Provide the [x, y] coordinate of the cell's center where the given text is located.  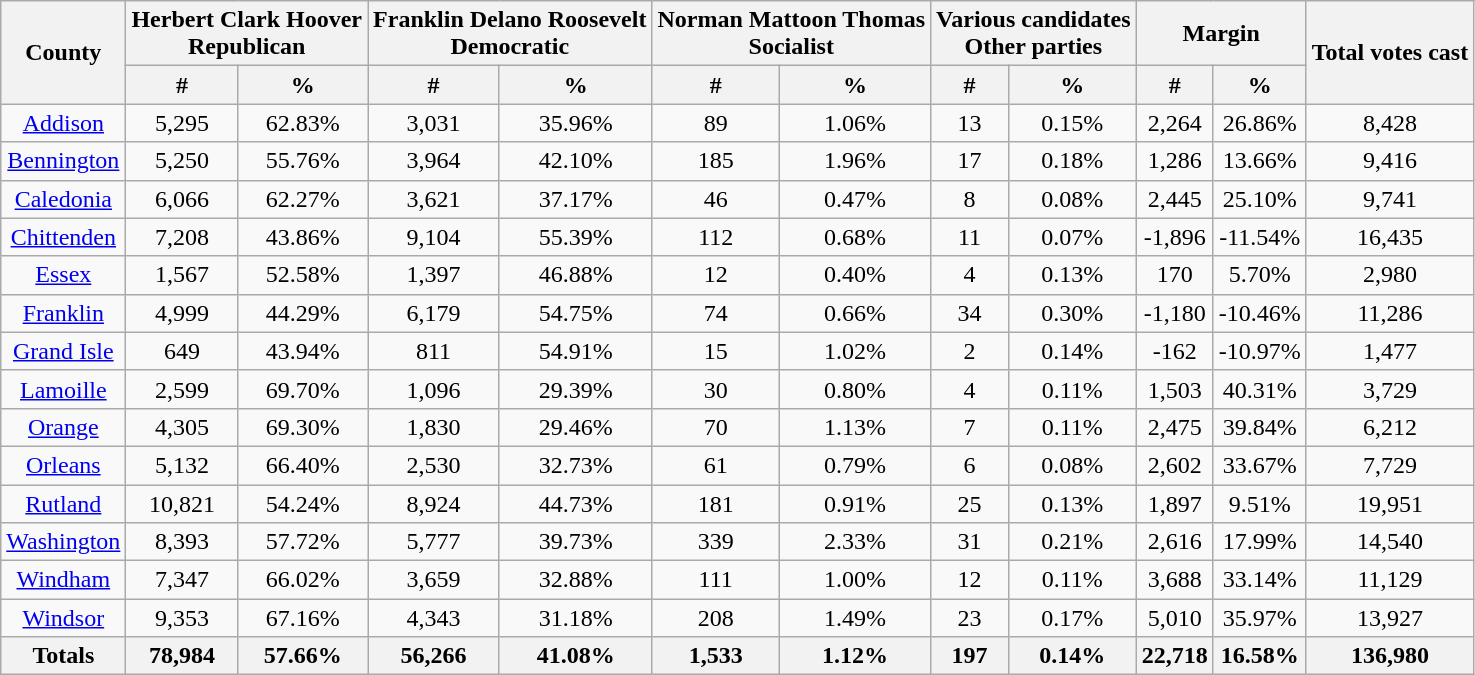
78,984 [182, 656]
67.16% [303, 618]
31 [970, 542]
Washington [64, 542]
1,286 [1174, 161]
2,599 [182, 389]
89 [716, 123]
2,475 [1174, 427]
54.91% [575, 351]
Orleans [64, 465]
7,347 [182, 580]
1.00% [854, 580]
Addison [64, 123]
1,830 [434, 427]
Orange [64, 427]
1,567 [182, 275]
25.10% [1260, 199]
-10.97% [1260, 351]
0.30% [1072, 313]
3,659 [434, 580]
5,250 [182, 161]
2 [970, 351]
74 [716, 313]
32.88% [575, 580]
6,212 [1390, 427]
-1,180 [1174, 313]
-11.54% [1260, 237]
42.10% [575, 161]
5,010 [1174, 618]
1,477 [1390, 351]
2,616 [1174, 542]
9.51% [1260, 503]
Franklin Delano RooseveltDemocratic [510, 34]
197 [970, 656]
2,264 [1174, 123]
Windsor [64, 618]
29.46% [575, 427]
11 [970, 237]
13.66% [1260, 161]
33.14% [1260, 580]
32.73% [575, 465]
14,540 [1390, 542]
8,393 [182, 542]
Franklin [64, 313]
Caledonia [64, 199]
Essex [64, 275]
70 [716, 427]
1,503 [1174, 389]
3,964 [434, 161]
44.73% [575, 503]
57.66% [303, 656]
4,343 [434, 618]
Total votes cast [1390, 52]
2,530 [434, 465]
35.97% [1260, 618]
35.96% [575, 123]
22,718 [1174, 656]
136,980 [1390, 656]
0.66% [854, 313]
3,621 [434, 199]
6,066 [182, 199]
55.39% [575, 237]
1.96% [854, 161]
-1,896 [1174, 237]
9,353 [182, 618]
1,397 [434, 275]
1.02% [854, 351]
43.94% [303, 351]
39.73% [575, 542]
2.33% [854, 542]
40.31% [1260, 389]
46.88% [575, 275]
52.58% [303, 275]
2,602 [1174, 465]
66.40% [303, 465]
0.80% [854, 389]
9,741 [1390, 199]
Rutland [64, 503]
5,777 [434, 542]
0.15% [1072, 123]
55.76% [303, 161]
56,266 [434, 656]
2,980 [1390, 275]
811 [434, 351]
County [64, 52]
0.07% [1072, 237]
30 [716, 389]
Norman Mattoon ThomasSocialist [792, 34]
0.18% [1072, 161]
9,416 [1390, 161]
31.18% [575, 618]
1,897 [1174, 503]
7 [970, 427]
Grand Isle [64, 351]
2,445 [1174, 199]
33.67% [1260, 465]
111 [716, 580]
46 [716, 199]
11,286 [1390, 313]
185 [716, 161]
-10.46% [1260, 313]
37.17% [575, 199]
Bennington [64, 161]
1,096 [434, 389]
4,305 [182, 427]
62.27% [303, 199]
1.13% [854, 427]
8,924 [434, 503]
7,208 [182, 237]
0.68% [854, 237]
10,821 [182, 503]
29.39% [575, 389]
3,031 [434, 123]
3,688 [1174, 580]
6,179 [434, 313]
62.83% [303, 123]
-162 [1174, 351]
69.30% [303, 427]
61 [716, 465]
54.75% [575, 313]
0.91% [854, 503]
16,435 [1390, 237]
26.86% [1260, 123]
43.86% [303, 237]
0.40% [854, 275]
8,428 [1390, 123]
19,951 [1390, 503]
41.08% [575, 656]
1.06% [854, 123]
0.47% [854, 199]
1.49% [854, 618]
Lamoille [64, 389]
17.99% [1260, 542]
0.21% [1072, 542]
Various candidatesOther parties [1034, 34]
9,104 [434, 237]
13 [970, 123]
Chittenden [64, 237]
17 [970, 161]
170 [1174, 275]
4,999 [182, 313]
112 [716, 237]
13,927 [1390, 618]
0.17% [1072, 618]
0.79% [854, 465]
69.70% [303, 389]
1,533 [716, 656]
57.72% [303, 542]
34 [970, 313]
181 [716, 503]
66.02% [303, 580]
Totals [64, 656]
649 [182, 351]
44.29% [303, 313]
Herbert Clark HooverRepublican [247, 34]
Margin [1221, 34]
6 [970, 465]
15 [716, 351]
1.12% [854, 656]
5.70% [1260, 275]
208 [716, 618]
339 [716, 542]
11,129 [1390, 580]
Windham [64, 580]
8 [970, 199]
7,729 [1390, 465]
39.84% [1260, 427]
54.24% [303, 503]
5,132 [182, 465]
25 [970, 503]
5,295 [182, 123]
23 [970, 618]
3,729 [1390, 389]
16.58% [1260, 656]
